Detect which cell encompasses the target text, then output its [x, y] center coordinate. 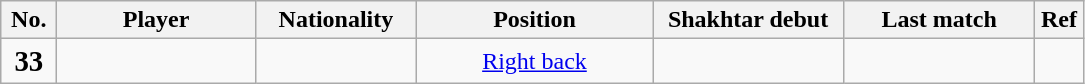
33 [29, 61]
Shakhtar debut [748, 20]
Position [534, 20]
Player [156, 20]
Right back [534, 61]
Nationality [336, 20]
No. [29, 20]
Ref [1060, 20]
Last match [940, 20]
